Identify which cell holds the provided text, then report its (x, y) central coordinate. 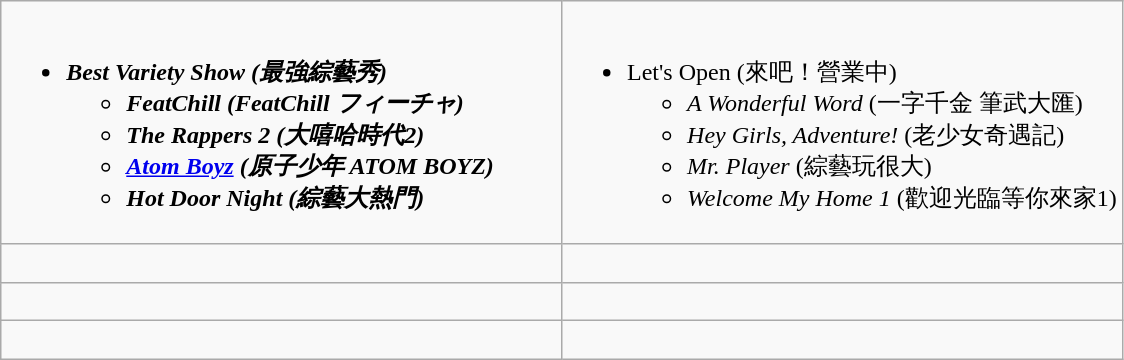
Best Variety Show (最強綜藝秀)FeatChill (FeatChill フィーチャ)The Rappers 2 (大嘻哈時代2)Atom Boyz (原子少年 ATOM BOYZ)Hot Door Night (綜藝大熱門) (282, 123)
Let's Open (來吧！營業中)A Wonderful Word (一字千金 筆武大匯)Hey Girls, Adventure! (老少女奇遇記)Mr. Player (綜藝玩很大)Welcome My Home 1 (歡迎光臨等你來家1) (842, 123)
